From the cell containing the given text, extract its center point as [X, Y] coordinate. 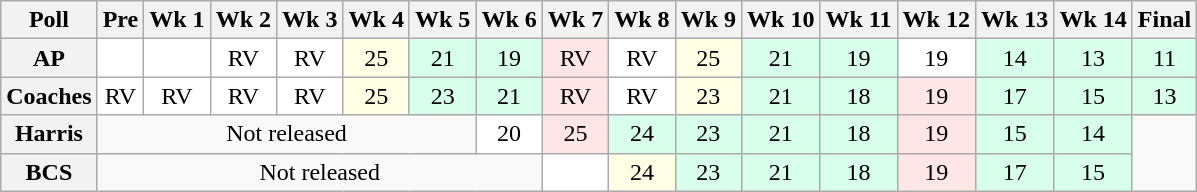
Wk 4 [376, 20]
Wk 12 [936, 20]
Wk 11 [858, 20]
Wk 5 [442, 20]
Wk 10 [781, 20]
Wk 8 [642, 20]
Final [1164, 20]
Wk 14 [1093, 20]
Harris [49, 134]
Pre [120, 20]
Wk 13 [1014, 20]
Poll [49, 20]
BCS [49, 172]
Wk 7 [575, 20]
Wk 1 [177, 20]
20 [509, 134]
Wk 6 [509, 20]
Wk 9 [708, 20]
AP [49, 58]
Wk 2 [243, 20]
Wk 3 [310, 20]
11 [1164, 58]
Coaches [49, 96]
